Locate the cell with the specified text and output its [x, y] center coordinate. 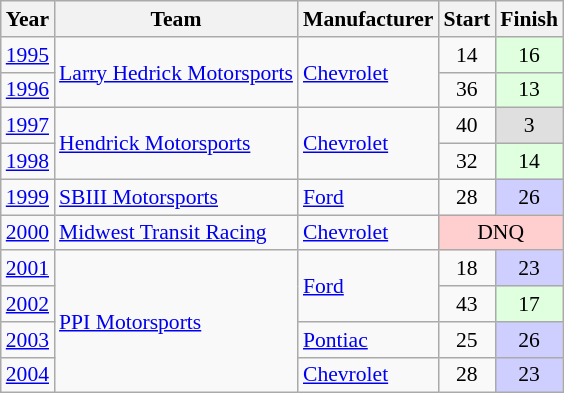
PPI Motorsports [176, 322]
18 [466, 269]
36 [466, 90]
2004 [28, 375]
Hendrick Motorsports [176, 144]
1999 [28, 197]
1998 [28, 162]
32 [466, 162]
2003 [28, 340]
Midwest Transit Racing [176, 233]
Start [466, 19]
2001 [28, 269]
2002 [28, 304]
40 [466, 126]
3 [529, 126]
Year [28, 19]
16 [529, 55]
2000 [28, 233]
17 [529, 304]
1996 [28, 90]
25 [466, 340]
1995 [28, 55]
13 [529, 90]
Finish [529, 19]
Pontiac [368, 340]
SBIII Motorsports [176, 197]
Team [176, 19]
43 [466, 304]
1997 [28, 126]
Manufacturer [368, 19]
DNQ [500, 233]
Larry Hedrick Motorsports [176, 72]
